Provide the [X, Y] coordinate of the cell's center where the given text is located.  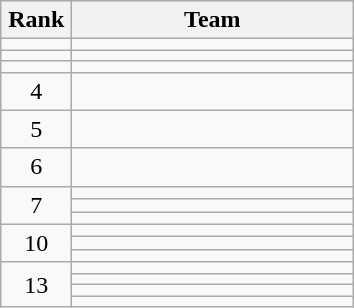
10 [36, 243]
6 [36, 167]
13 [36, 284]
4 [36, 91]
7 [36, 205]
Team [212, 20]
5 [36, 129]
Rank [36, 20]
